From the cell containing the given text, extract its center point as [x, y] coordinate. 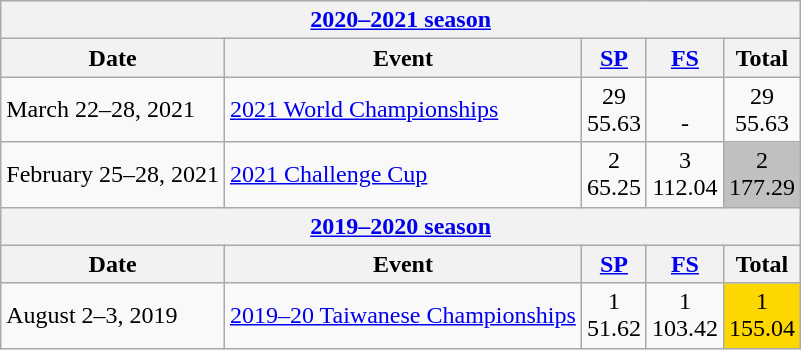
2021 World Championships [402, 110]
1 155.04 [762, 316]
3 112.04 [684, 174]
February 25–28, 2021 [113, 174]
1 51.62 [614, 316]
March 22–28, 2021 [113, 110]
2 177.29 [762, 174]
2019–20 Taiwanese Championships [402, 316]
2021 Challenge Cup [402, 174]
1 103.42 [684, 316]
- [684, 110]
August 2–3, 2019 [113, 316]
2019–2020 season [401, 226]
2020–2021 season [401, 20]
2 65.25 [614, 174]
